Locate the cell with the specified text and output its [x, y] center coordinate. 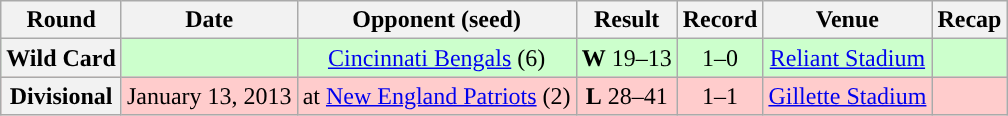
Venue [848, 20]
Record [720, 20]
January 13, 2013 [209, 96]
W 19–13 [626, 58]
1–1 [720, 96]
Divisional [62, 96]
L 28–41 [626, 96]
Round [62, 20]
Opponent (seed) [436, 20]
Cincinnati Bengals (6) [436, 58]
Wild Card [62, 58]
at New England Patriots (2) [436, 96]
1–0 [720, 58]
Reliant Stadium [848, 58]
Gillette Stadium [848, 96]
Recap [970, 20]
Result [626, 20]
Date [209, 20]
